From the cell containing the given text, extract its center point as [X, Y] coordinate. 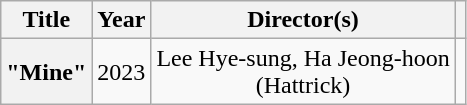
Lee Hye-sung, Ha Jeong-hoon(Hattrick) [303, 72]
Title [46, 20]
Year [122, 20]
"Mine" [46, 72]
Director(s) [303, 20]
2023 [122, 72]
